From the cell containing the given text, extract its center point as [X, Y] coordinate. 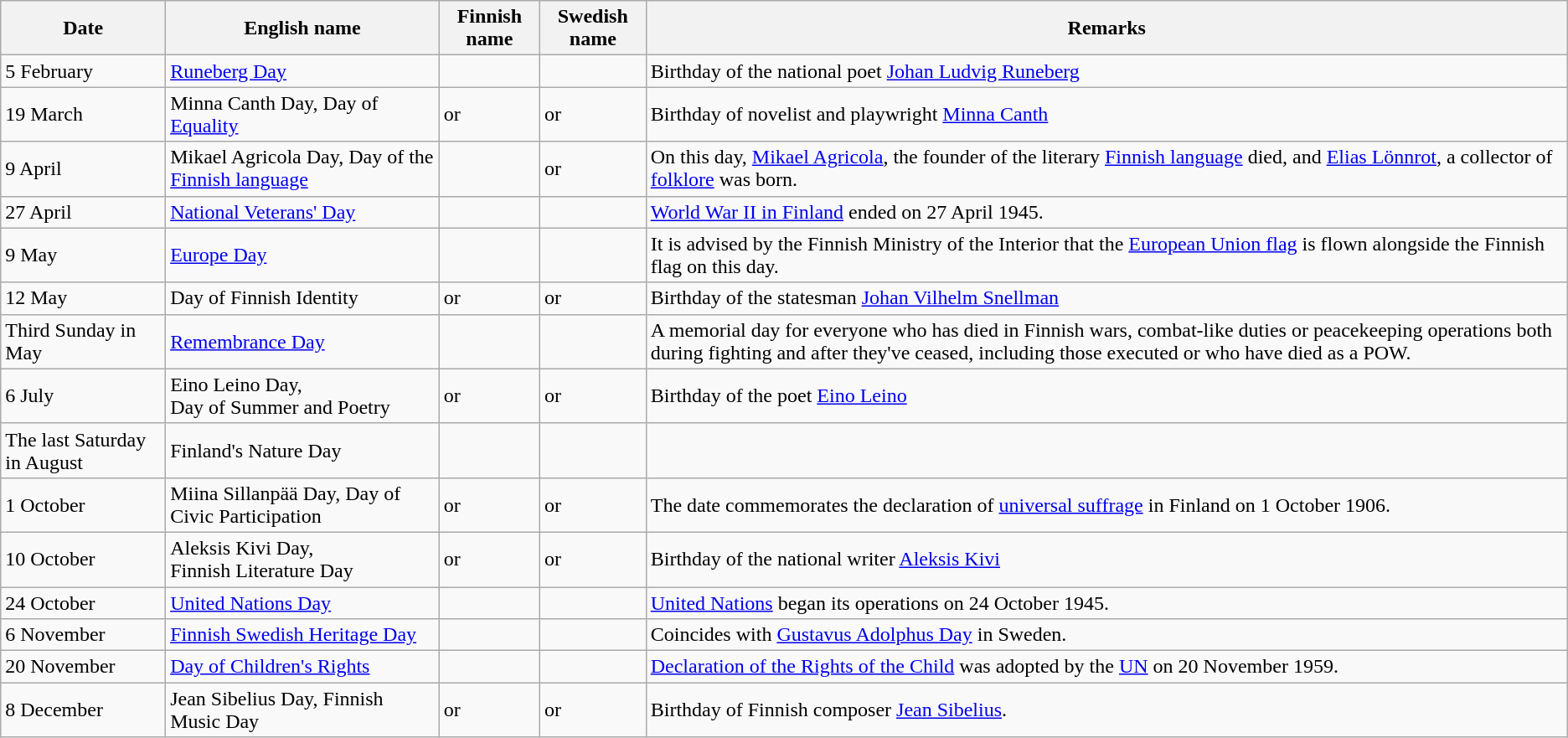
Remarks [1106, 28]
It is advised by the Finnish Ministry of the Interior that the European Union flag is flown alongside the Finnish flag on this day. [1106, 255]
Finnish Swedish Heritage Day [303, 635]
Day of Finnish Identity [303, 298]
Aleksis Kivi Day,Finnish Literature Day [303, 560]
Birthday of Finnish composer Jean Sibelius. [1106, 710]
Birthday of the national writer Aleksis Kivi [1106, 560]
United Nations Day [303, 602]
World War II in Finland ended on 27 April 1945. [1106, 212]
Finland's Nature Day [303, 451]
20 November [84, 667]
Declaration of the Rights of the Child was adopted by the UN on 20 November 1959. [1106, 667]
Birthday of the statesman Johan Vilhelm Snellman [1106, 298]
5 February [84, 71]
6 July [84, 395]
9 May [84, 255]
12 May [84, 298]
English name [303, 28]
1 October [84, 504]
Runeberg Day [303, 71]
Remembrance Day [303, 342]
Birthday of novelist and playwright Minna Canth [1106, 114]
Finnish name [489, 28]
National Veterans' Day [303, 212]
Date [84, 28]
24 October [84, 602]
10 October [84, 560]
United Nations began its operations on 24 October 1945. [1106, 602]
19 March [84, 114]
Eino Leino Day,Day of Summer and Poetry [303, 395]
Miina Sillanpää Day, Day of Civic Participation [303, 504]
Mikael Agricola Day, Day of the Finnish language [303, 169]
Birthday of the national poet Johan Ludvig Runeberg [1106, 71]
Minna Canth Day, Day of Equality [303, 114]
6 November [84, 635]
Third Sunday in May [84, 342]
9 April [84, 169]
27 April [84, 212]
Coincides with Gustavus Adolphus Day in Sweden. [1106, 635]
Swedish name [593, 28]
The date commemorates the declaration of universal suffrage in Finland on 1 October 1906. [1106, 504]
8 December [84, 710]
Europe Day [303, 255]
The last Saturday in August [84, 451]
Birthday of the poet Eino Leino [1106, 395]
On this day, Mikael Agricola, the founder of the literary Finnish language died, and Elias Lönnrot, a collector of folklore was born. [1106, 169]
Jean Sibelius Day, Finnish Music Day [303, 710]
Day of Children's Rights [303, 667]
